Detect which cell encompasses the target text, then output its [X, Y] center coordinate. 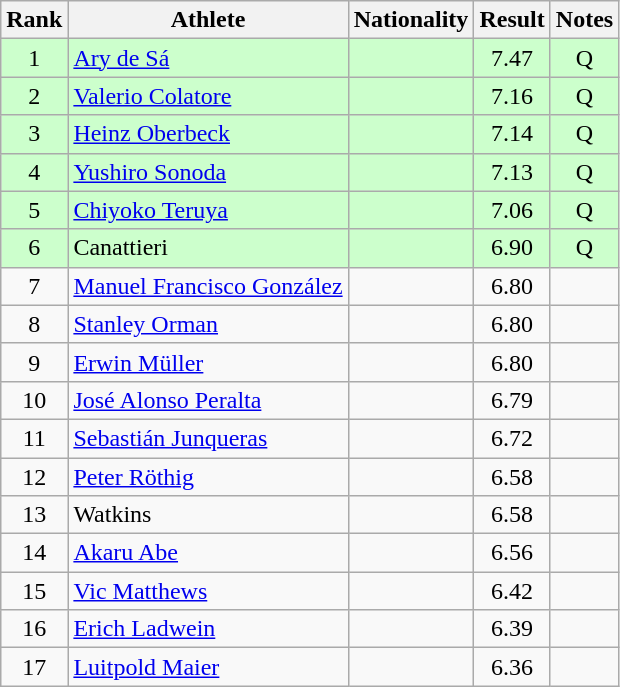
Stanley Orman [208, 324]
5 [34, 210]
6 [34, 248]
6.72 [512, 438]
1 [34, 58]
7.06 [512, 210]
15 [34, 591]
6.79 [512, 400]
6.42 [512, 591]
Erich Ladwein [208, 629]
9 [34, 362]
Rank [34, 20]
Sebastián Junqueras [208, 438]
17 [34, 667]
6.39 [512, 629]
4 [34, 172]
6.56 [512, 553]
Notes [584, 20]
6.90 [512, 248]
Luitpold Maier [208, 667]
Chiyoko Teruya [208, 210]
3 [34, 134]
Akaru Abe [208, 553]
7 [34, 286]
Nationality [411, 20]
Manuel Francisco González [208, 286]
7.13 [512, 172]
José Alonso Peralta [208, 400]
Vic Matthews [208, 591]
Erwin Müller [208, 362]
7.47 [512, 58]
16 [34, 629]
7.14 [512, 134]
6.36 [512, 667]
Peter Röthig [208, 477]
7.16 [512, 96]
12 [34, 477]
10 [34, 400]
11 [34, 438]
14 [34, 553]
Athlete [208, 20]
13 [34, 515]
Canattieri [208, 248]
8 [34, 324]
Watkins [208, 515]
Result [512, 20]
Ary de Sá [208, 58]
2 [34, 96]
Valerio Colatore [208, 96]
Heinz Oberbeck [208, 134]
Yushiro Sonoda [208, 172]
